Output the (X, Y) coordinate of the center of the cell containing the given text.  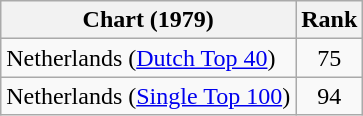
Rank (330, 20)
94 (330, 96)
Netherlands (Single Top 100) (148, 96)
75 (330, 58)
Netherlands (Dutch Top 40) (148, 58)
Chart (1979) (148, 20)
